Extract the (X, Y) coordinate from the center of the cell holding the provided text.  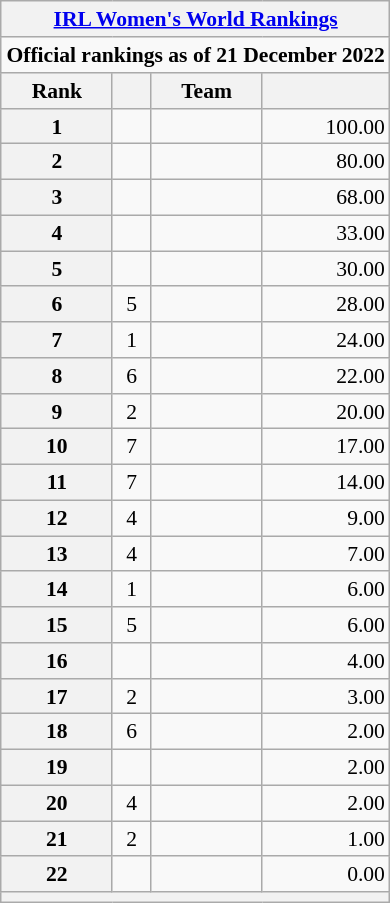
4.00 (326, 661)
Rank (56, 91)
22 (56, 874)
18 (56, 732)
Official rankings as of 21 December 2022 (196, 55)
3 (56, 197)
17.00 (326, 447)
33.00 (326, 233)
28.00 (326, 304)
30.00 (326, 269)
21 (56, 839)
14.00 (326, 482)
20 (56, 803)
22.00 (326, 376)
14 (56, 589)
13 (56, 554)
15 (56, 625)
100.00 (326, 126)
80.00 (326, 162)
1.00 (326, 839)
10 (56, 447)
12 (56, 518)
9 (56, 411)
19 (56, 767)
IRL Women's World Rankings (196, 19)
17 (56, 696)
3.00 (326, 696)
Team (207, 91)
9.00 (326, 518)
0.00 (326, 874)
7.00 (326, 554)
68.00 (326, 197)
11 (56, 482)
8 (56, 376)
20.00 (326, 411)
24.00 (326, 340)
16 (56, 661)
